Determine the (X, Y) coordinate at the center of the cell enclosing the given text.  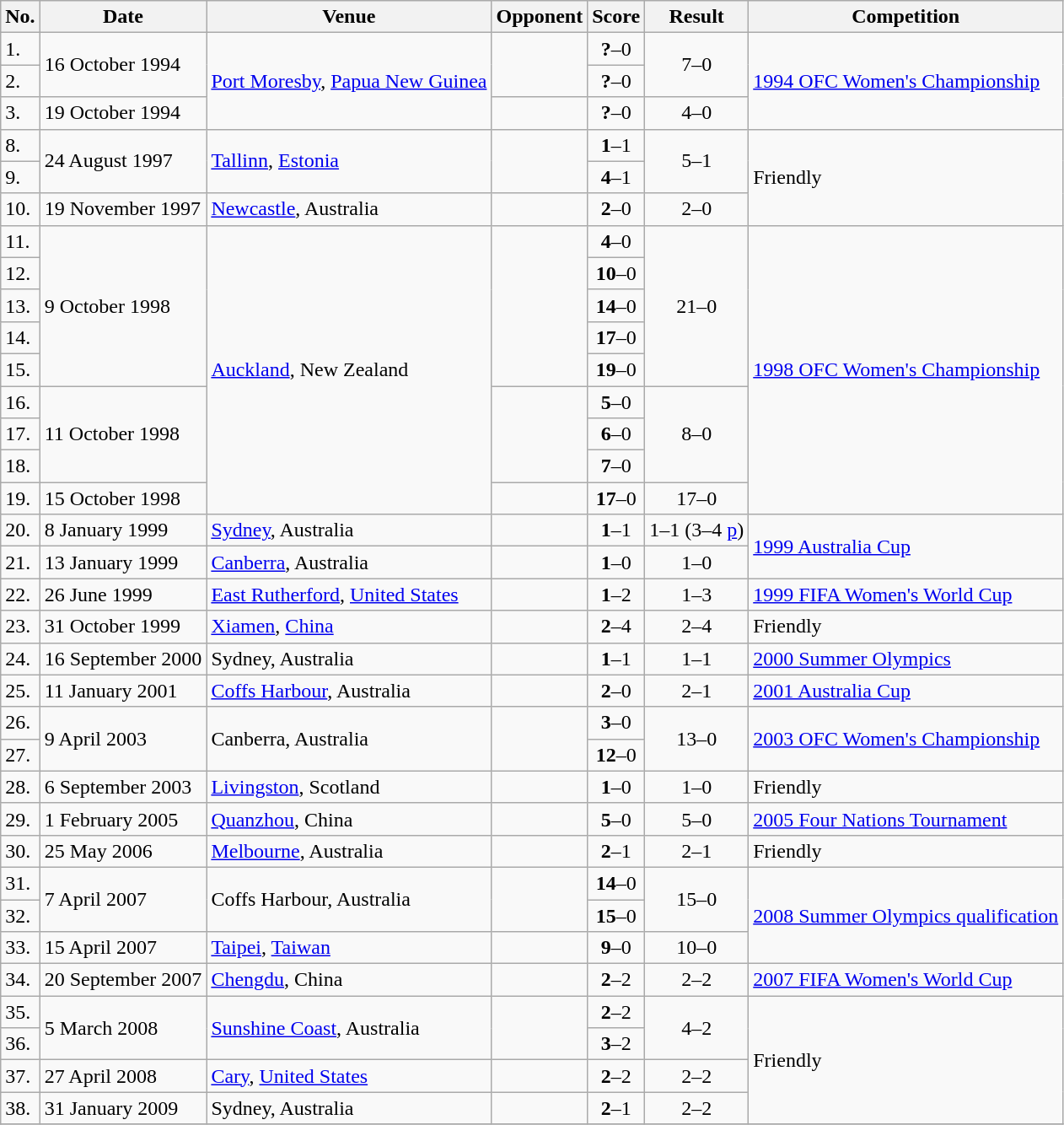
27. (20, 755)
36. (20, 1044)
No. (20, 17)
Competition (905, 17)
13. (20, 305)
19. (20, 498)
12. (20, 273)
15 April 2007 (123, 948)
35. (20, 1012)
Quanzhou, China (349, 819)
23. (20, 627)
2005 Four Nations Tournament (905, 819)
8–0 (696, 434)
Port Moresby, Papua New Guinea (349, 81)
37. (20, 1076)
1–3 (696, 595)
Melbourne, Australia (349, 851)
6–0 (616, 434)
Livingston, Scotland (349, 787)
29. (20, 819)
1999 FIFA Women's World Cup (905, 595)
1 February 2005 (123, 819)
2000 Summer Olympics (905, 659)
19 November 1997 (123, 209)
10. (20, 209)
Result (696, 17)
38. (20, 1108)
4–2 (696, 1028)
7 April 2007 (123, 899)
16. (20, 402)
2008 Summer Olympics qualification (905, 915)
24. (20, 659)
Sunshine Coast, Australia (349, 1028)
31 October 1999 (123, 627)
21. (20, 562)
20. (20, 530)
21–0 (696, 305)
1. (20, 49)
11 October 1998 (123, 434)
15. (20, 369)
8 January 1999 (123, 530)
Auckland, New Zealand (349, 369)
12–0 (616, 755)
24 August 1997 (123, 161)
3–2 (616, 1044)
1998 OFC Women's Championship (905, 369)
32. (20, 915)
Tallinn, Estonia (349, 161)
2. (20, 81)
17. (20, 434)
11. (20, 241)
18. (20, 466)
13–0 (696, 739)
27 April 2008 (123, 1076)
1–1 (3–4 p) (696, 530)
6 September 2003 (123, 787)
15 October 1998 (123, 498)
19–0 (616, 369)
31 January 2009 (123, 1108)
26 June 1999 (123, 595)
2001 Australia Cup (905, 691)
Score (616, 17)
Newcastle, Australia (349, 209)
11 January 2001 (123, 691)
East Rutherford, United States (349, 595)
3. (20, 113)
9. (20, 177)
9 April 2003 (123, 739)
Xiamen, China (349, 627)
28. (20, 787)
16 September 2000 (123, 659)
Cary, United States (349, 1076)
5–1 (696, 161)
Date (123, 17)
13 January 1999 (123, 562)
Venue (349, 17)
4–1 (616, 177)
1994 OFC Women's Championship (905, 81)
33. (20, 948)
1–2 (616, 595)
19 October 1994 (123, 113)
26. (20, 723)
14. (20, 337)
22. (20, 595)
25. (20, 691)
20 September 2007 (123, 980)
31. (20, 883)
1999 Australia Cup (905, 546)
Chengdu, China (349, 980)
2003 OFC Women's Championship (905, 739)
Opponent (540, 17)
Taipei, Taiwan (349, 948)
16 October 1994 (123, 65)
3–0 (616, 723)
30. (20, 851)
25 May 2006 (123, 851)
9–0 (616, 948)
5 March 2008 (123, 1028)
2007 FIFA Women's World Cup (905, 980)
34. (20, 980)
8. (20, 145)
9 October 1998 (123, 305)
